Capture the cell that displays the provided text and extract its (X, Y) central coordinate. 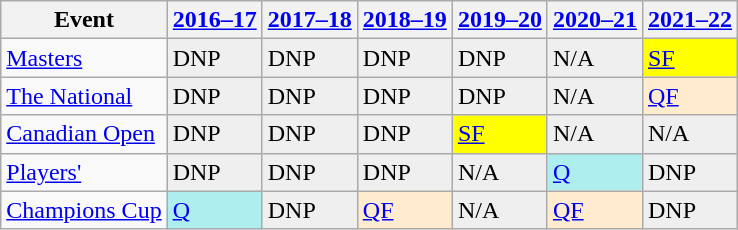
The National (84, 96)
Players' (84, 172)
2020–21 (594, 20)
Canadian Open (84, 134)
2016–17 (214, 20)
2018–19 (404, 20)
Masters (84, 58)
2017–18 (310, 20)
2021–22 (690, 20)
Event (84, 20)
2019–20 (500, 20)
Champions Cup (84, 210)
